Return the (x, y) coordinate for the center point of the cell that contains the specified text.  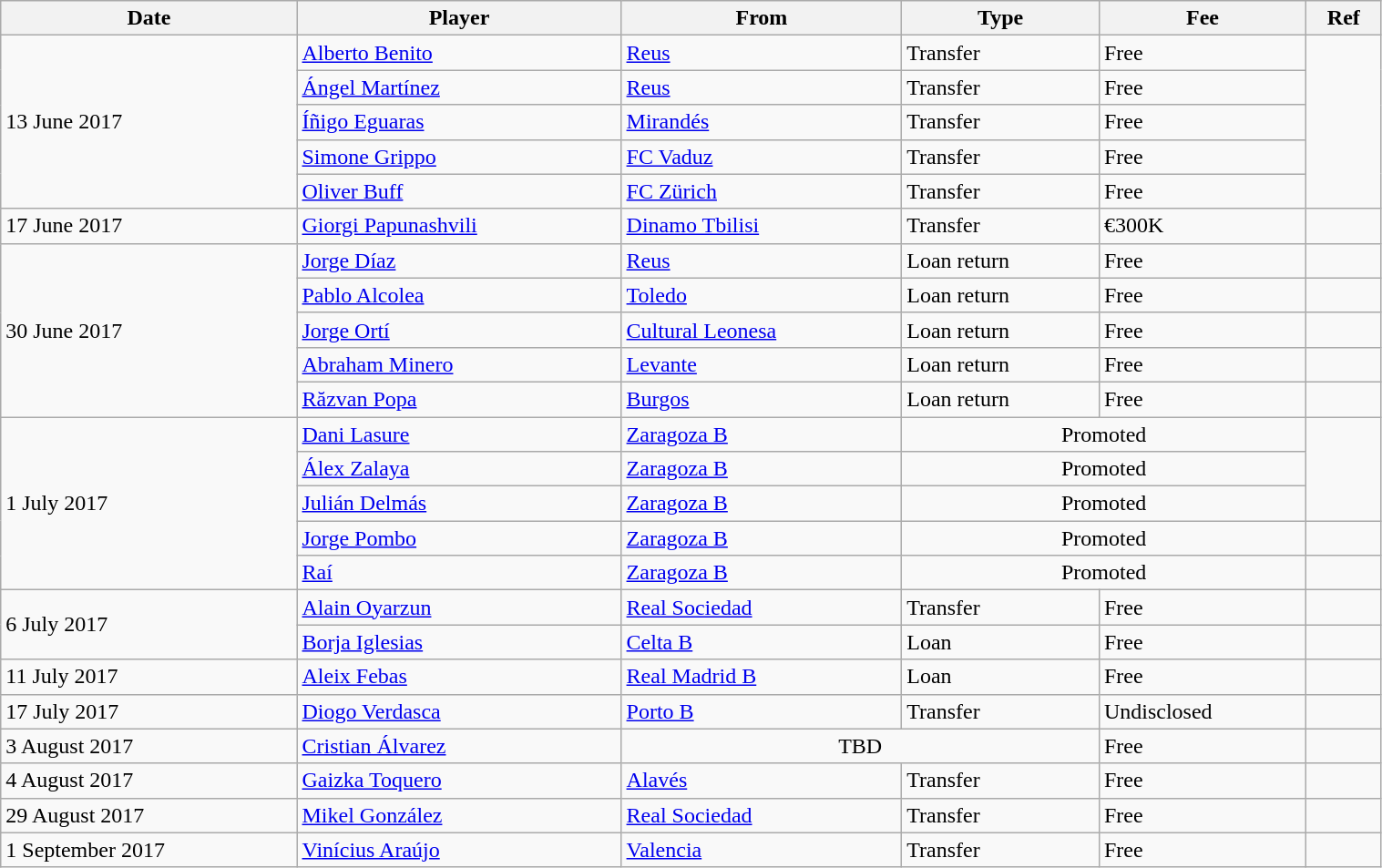
3 August 2017 (149, 746)
30 June 2017 (149, 330)
Oliver Buff (459, 191)
Fee (1203, 18)
Ángel Martínez (459, 87)
Player (459, 18)
Celta B (762, 642)
Pablo Alcolea (459, 295)
Jorge Ortí (459, 330)
Cristian Álvarez (459, 746)
Alberto Benito (459, 53)
17 June 2017 (149, 226)
Vinícius Araújo (459, 850)
Mirandés (762, 122)
1 September 2017 (149, 850)
Valencia (762, 850)
Levante (762, 364)
Date (149, 18)
Dani Lasure (459, 434)
Álex Zalaya (459, 469)
FC Vaduz (762, 157)
Undisclosed (1203, 711)
€300K (1203, 226)
Jorge Pombo (459, 538)
17 July 2017 (149, 711)
1 July 2017 (149, 504)
Răzvan Popa (459, 399)
Cultural Leonesa (762, 330)
Aleix Febas (459, 677)
6 July 2017 (149, 625)
FC Zürich (762, 191)
Simone Grippo (459, 157)
Burgos (762, 399)
29 August 2017 (149, 815)
Ref (1344, 18)
Dinamo Tbilisi (762, 226)
Jorge Díaz (459, 260)
Real Madrid B (762, 677)
11 July 2017 (149, 677)
Alavés (762, 781)
Porto B (762, 711)
Raí (459, 573)
Borja Iglesias (459, 642)
Mikel González (459, 815)
Type (1000, 18)
Giorgi Papunashvili (459, 226)
From (762, 18)
Alain Oyarzun (459, 608)
13 June 2017 (149, 122)
4 August 2017 (149, 781)
Abraham Minero (459, 364)
Íñigo Eguaras (459, 122)
Toledo (762, 295)
Julián Delmás (459, 504)
Diogo Verdasca (459, 711)
TBD (860, 746)
Gaizka Toquero (459, 781)
